Extract the (x, y) coordinate from the center of the cell holding the provided text.  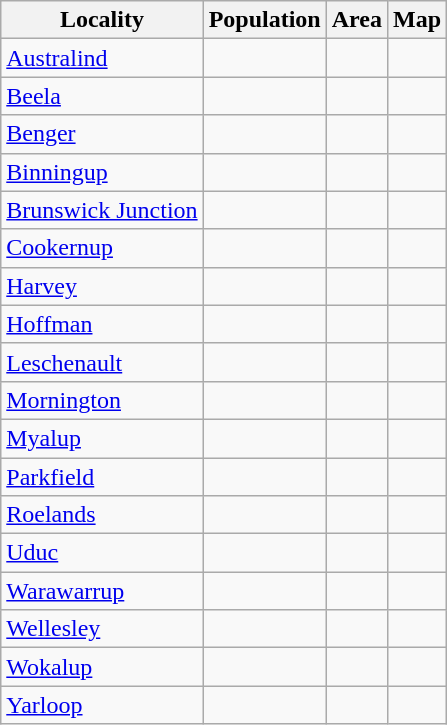
Benger (102, 134)
Wokalup (102, 667)
Area (356, 20)
Harvey (102, 286)
Map (416, 20)
Population (264, 20)
Leschenault (102, 362)
Warawarrup (102, 591)
Wellesley (102, 629)
Cookernup (102, 248)
Beela (102, 96)
Locality (102, 20)
Binningup (102, 172)
Brunswick Junction (102, 210)
Hoffman (102, 324)
Mornington (102, 400)
Uduc (102, 553)
Australind (102, 58)
Parkfield (102, 477)
Myalup (102, 438)
Yarloop (102, 705)
Roelands (102, 515)
